Find where the given text appears and provide that cell's center as [x, y] coordinate. 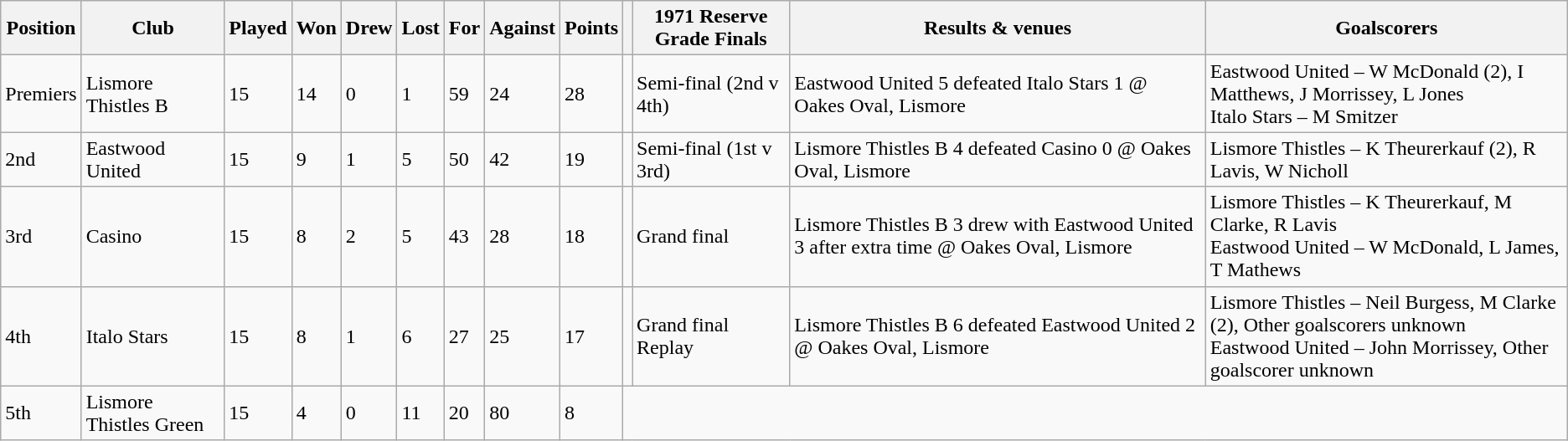
27 [464, 336]
80 [523, 413]
Lismore Thistles B [152, 94]
Played [258, 28]
Against [523, 28]
5th [41, 413]
9 [317, 159]
25 [523, 336]
6 [420, 336]
19 [591, 159]
3rd [41, 236]
43 [464, 236]
2 [369, 236]
Eastwood United 5 defeated Italo Stars 1 @ Oakes Oval, Lismore [998, 94]
Semi-final (1st v 3rd) [711, 159]
Lismore Thistles – Neil Burgess, M Clarke (2), Other goalscorers unknownEastwood United – John Morrissey, Other goalscorer unknown [1386, 336]
Casino [152, 236]
Position [41, 28]
24 [523, 94]
Drew [369, 28]
Club [152, 28]
20 [464, 413]
42 [523, 159]
Results & venues [998, 28]
Italo Stars [152, 336]
18 [591, 236]
Grand final Replay [711, 336]
Lismore Thistles B 4 defeated Casino 0 @ Oakes Oval, Lismore [998, 159]
Grand final [711, 236]
14 [317, 94]
4 [317, 413]
For [464, 28]
Semi-final (2nd v 4th) [711, 94]
Goalscorers [1386, 28]
Lismore Thistles B 3 drew with Eastwood United 3 after extra time @ Oakes Oval, Lismore [998, 236]
4th [41, 336]
50 [464, 159]
Premiers [41, 94]
11 [420, 413]
Lismore Thistles B 6 defeated Eastwood United 2 @ Oakes Oval, Lismore [998, 336]
1971 Reserve Grade Finals [711, 28]
Lost [420, 28]
Eastwood United – W McDonald (2), I Matthews, J Morrissey, L JonesItalo Stars – M Smitzer [1386, 94]
2nd [41, 159]
Points [591, 28]
59 [464, 94]
Won [317, 28]
Eastwood United [152, 159]
Lismore Thistles – K Theurerkauf, M Clarke, R LavisEastwood United – W McDonald, L James, T Mathews [1386, 236]
Lismore Thistles Green [152, 413]
Lismore Thistles – K Theurerkauf (2), R Lavis, W Nicholl [1386, 159]
17 [591, 336]
